Provide the (X, Y) coordinate of the cell's center where the given text is located.  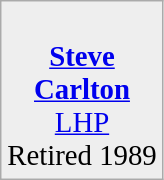
SteveCarltonLHPRetired 1989 (82, 90)
